Identify which cell holds the provided text, then report its (x, y) central coordinate. 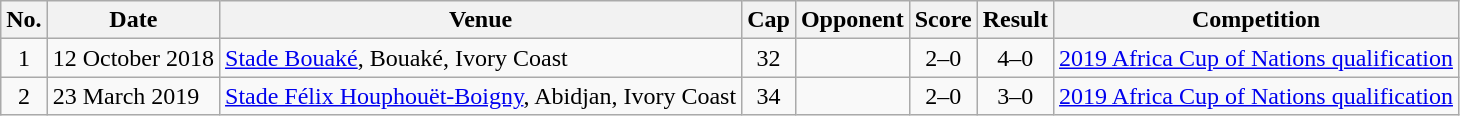
Cap (769, 20)
4–0 (1015, 58)
34 (769, 96)
Stade Félix Houphouët-Boigny, Abidjan, Ivory Coast (481, 96)
1 (24, 58)
2 (24, 96)
Competition (1256, 20)
23 March 2019 (133, 96)
Result (1015, 20)
No. (24, 20)
32 (769, 58)
12 October 2018 (133, 58)
Date (133, 20)
3–0 (1015, 96)
Venue (481, 20)
Score (943, 20)
Stade Bouaké, Bouaké, Ivory Coast (481, 58)
Opponent (852, 20)
